Return (x, y) of the center of cell containing provided text 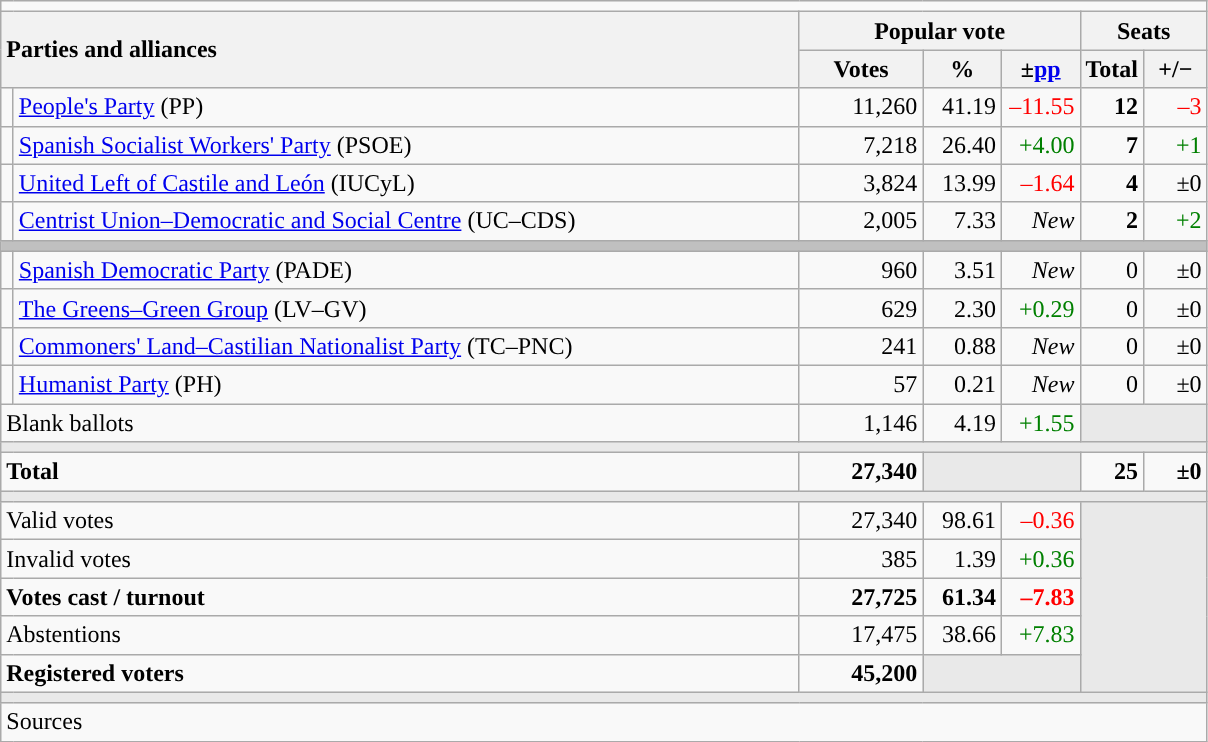
+/− (1176, 69)
People's Party (PP) (406, 107)
% (962, 69)
Abstentions (400, 635)
+7.83 (1040, 635)
–1.64 (1040, 183)
7 (1112, 145)
7,218 (861, 145)
3,824 (861, 183)
+1 (1176, 145)
41.19 (962, 107)
Parties and alliances (400, 50)
629 (861, 308)
2 (1112, 221)
The Greens–Green Group (LV–GV) (406, 308)
2.30 (962, 308)
11,260 (861, 107)
241 (861, 346)
Seats (1144, 31)
–11.55 (1040, 107)
Spanish Socialist Workers' Party (PSOE) (406, 145)
17,475 (861, 635)
Commoners' Land–Castilian Nationalist Party (TC–PNC) (406, 346)
Humanist Party (PH) (406, 384)
385 (861, 559)
+1.55 (1040, 423)
61.34 (962, 597)
+4.00 (1040, 145)
45,200 (861, 673)
Votes cast / turnout (400, 597)
1,146 (861, 423)
12 (1112, 107)
+0.29 (1040, 308)
7.33 (962, 221)
+0.36 (1040, 559)
Spanish Democratic Party (PADE) (406, 270)
1.39 (962, 559)
0.88 (962, 346)
27,725 (861, 597)
±pp (1040, 69)
Sources (604, 722)
13.99 (962, 183)
–0.36 (1040, 521)
960 (861, 270)
4.19 (962, 423)
+2 (1176, 221)
Blank ballots (400, 423)
Votes (861, 69)
4 (1112, 183)
–3 (1176, 107)
0.21 (962, 384)
26.40 (962, 145)
3.51 (962, 270)
Centrist Union–Democratic and Social Centre (UC–CDS) (406, 221)
Registered voters (400, 673)
Valid votes (400, 521)
57 (861, 384)
–7.83 (1040, 597)
Popular vote (940, 31)
2,005 (861, 221)
25 (1112, 472)
38.66 (962, 635)
Invalid votes (400, 559)
98.61 (962, 521)
United Left of Castile and León (IUCyL) (406, 183)
